For the text-containing cell, return its midpoint in [X, Y] coordinate format. 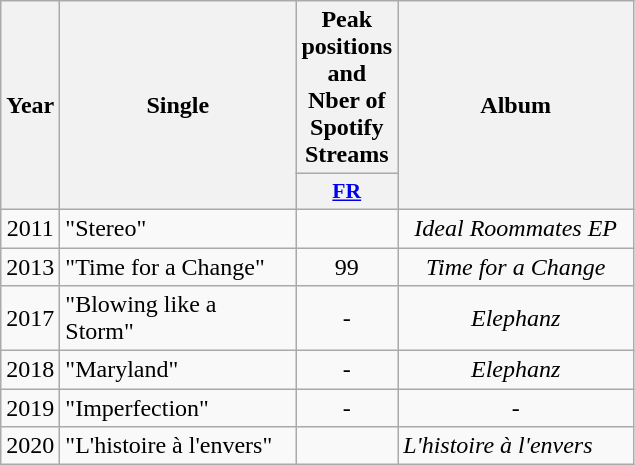
2019 [30, 408]
FR [347, 192]
Year [30, 106]
99 [347, 267]
Single [178, 106]
2013 [30, 267]
2017 [30, 318]
L'histoire à l'envers [516, 446]
"Maryland" [178, 370]
2011 [30, 228]
Album [516, 106]
"L'histoire à l'envers" [178, 446]
"Blowing like a Storm" [178, 318]
2020 [30, 446]
"Time for a Change" [178, 267]
Peak positions and Nber of Spotify Streams [347, 88]
Time for a Change [516, 267]
"Stereo" [178, 228]
Ideal Roommates EP [516, 228]
2018 [30, 370]
"Imperfection" [178, 408]
